Provide the (x, y) coordinate of the cell's center where the given text is located.  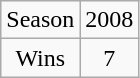
7 (110, 58)
Season (40, 20)
Wins (40, 58)
2008 (110, 20)
